Pinpoint the cell where the given text exists, returning its (x, y) midpoint coordinate. 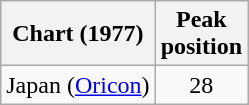
28 (201, 85)
Japan (Oricon) (78, 85)
Chart (1977) (78, 34)
Peakposition (201, 34)
